For the text-containing cell, return its midpoint in (X, Y) coordinate format. 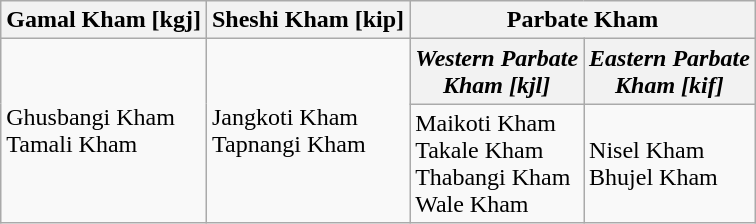
Gamal Kham [kgj] (104, 20)
Ghusbangi KhamTamali Kham (104, 131)
Sheshi Kham [kip] (308, 20)
Parbate Kham (583, 20)
Western ParbateKham [kjl] (497, 72)
Jangkoti KhamTapnangi Kham (308, 131)
Maikoti KhamTakale KhamThabangi KhamWale Kham (497, 164)
Nisel KhamBhujel Kham (670, 164)
Eastern ParbateKham [kif] (670, 72)
